For the text-containing cell, return its midpoint in [x, y] coordinate format. 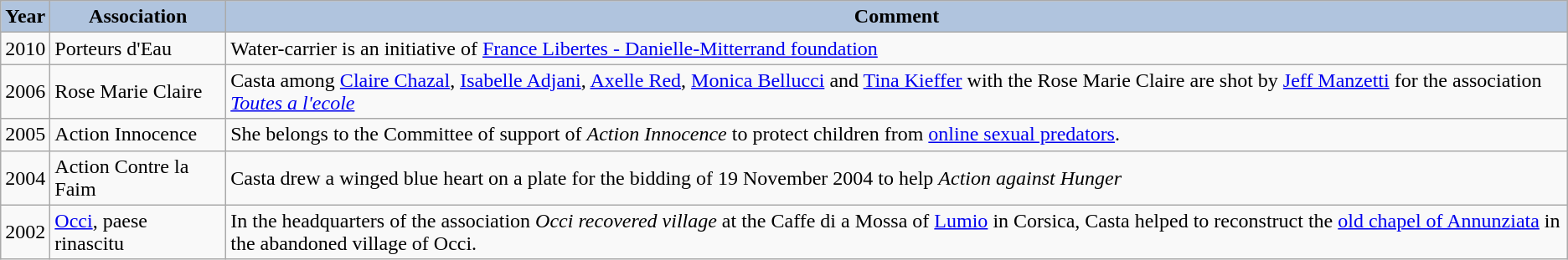
Association [138, 17]
Year [25, 17]
2010 [25, 48]
Water-carrier is an initiative of France Libertes - Danielle-Mitterrand foundation [897, 48]
Occi, paese rinascitu [138, 232]
Action Innocence [138, 135]
2005 [25, 135]
Rose Marie Claire [138, 92]
She belongs to the Committee of support of Action Innocence to protect children from online sexual predators. [897, 135]
Casta drew a winged blue heart on a plate for the bidding of 19 November 2004 to help Action against Hunger [897, 177]
Comment [897, 17]
2002 [25, 232]
Action Contre la Faim [138, 177]
2004 [25, 177]
Porteurs d'Eau [138, 48]
2006 [25, 92]
